Provide the [X, Y] coordinate of the cell's center where the given text is located.  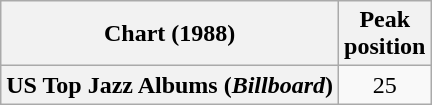
25 [385, 85]
US Top Jazz Albums (Billboard) [170, 85]
Chart (1988) [170, 34]
Peakposition [385, 34]
